For the text-containing cell, return its midpoint in (x, y) coordinate format. 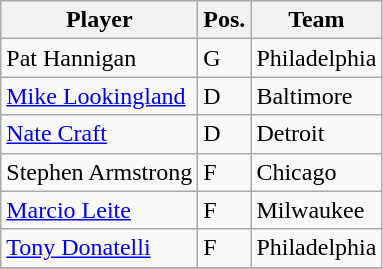
Detroit (316, 134)
Stephen Armstrong (100, 172)
G (224, 58)
Marcio Leite (100, 210)
Pat Hannigan (100, 58)
Nate Craft (100, 134)
Pos. (224, 20)
Mike Lookingland (100, 96)
Tony Donatelli (100, 248)
Baltimore (316, 96)
Milwaukee (316, 210)
Team (316, 20)
Chicago (316, 172)
Player (100, 20)
